Find where the given text appears and provide that cell's center as [x, y] coordinate. 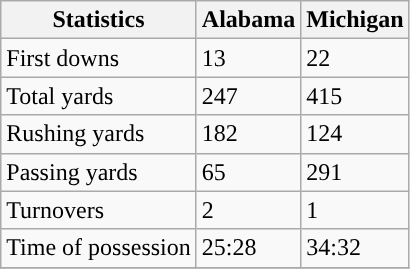
34:32 [355, 248]
25:28 [248, 248]
2 [248, 210]
Rushing yards [99, 134]
Statistics [99, 20]
Turnovers [99, 210]
182 [248, 134]
247 [248, 96]
415 [355, 96]
124 [355, 134]
13 [248, 58]
Passing yards [99, 172]
Alabama [248, 20]
First downs [99, 58]
22 [355, 58]
Time of possession [99, 248]
291 [355, 172]
65 [248, 172]
1 [355, 210]
Michigan [355, 20]
Total yards [99, 96]
